Return (X, Y) of the center of cell containing provided text 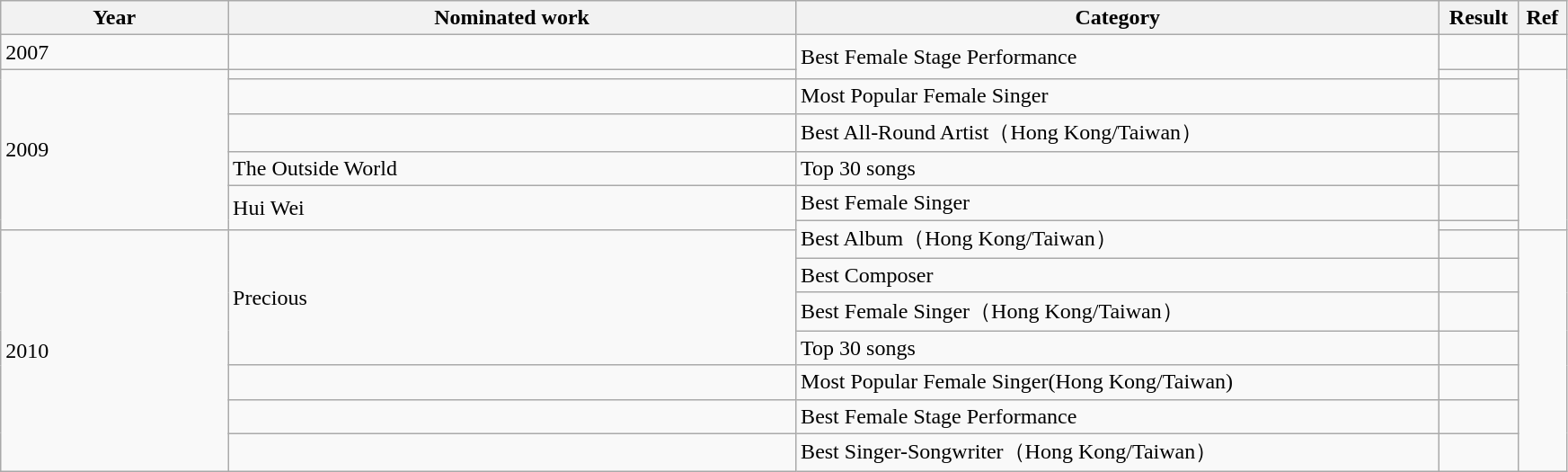
Most Popular Female Singer (1118, 96)
Best Female Singer (1118, 203)
Best Female Singer（Hong Kong/Taiwan） (1118, 311)
2009 (115, 149)
Best Album（Hong Kong/Taiwan） (1118, 239)
Hui Wei (512, 209)
2010 (115, 351)
2007 (115, 52)
Ref (1542, 18)
Nominated work (512, 18)
Best All-Round Artist（Hong Kong/Taiwan） (1118, 133)
Category (1118, 18)
Most Popular Female Singer(Hong Kong/Taiwan) (1118, 382)
Best Composer (1118, 275)
The Outside World (512, 169)
Best Singer-Songwriter（Hong Kong/Taiwan） (1118, 453)
Year (115, 18)
Precious (512, 298)
Result (1479, 18)
